Determine the (X, Y) coordinate at the center of the cell enclosing the given text.  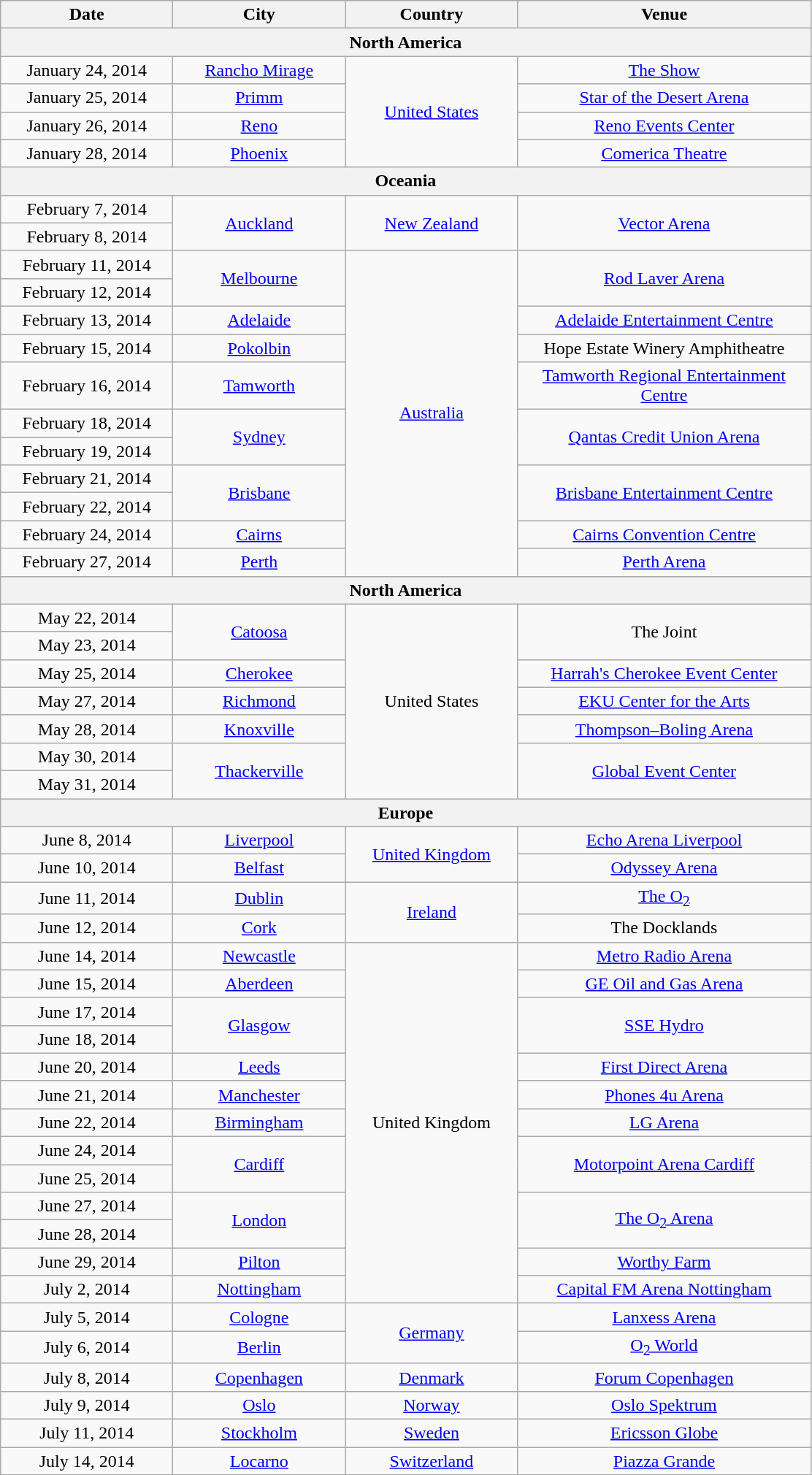
Nottingham (259, 1290)
The Docklands (664, 928)
Date (87, 15)
July 2, 2014 (87, 1290)
Perth (259, 562)
May 22, 2014 (87, 618)
July 5, 2014 (87, 1317)
Forum Copenhagen (664, 1377)
Perth Arena (664, 562)
Stockholm (259, 1433)
January 24, 2014 (87, 70)
June 10, 2014 (87, 868)
June 11, 2014 (87, 898)
GE Oil and Gas Arena (664, 984)
Berlin (259, 1347)
Country (432, 15)
February 12, 2014 (87, 292)
June 20, 2014 (87, 1067)
June 14, 2014 (87, 956)
The Joint (664, 632)
February 16, 2014 (87, 386)
Cork (259, 928)
Reno Events Center (664, 126)
Star of the Desert Arena (664, 98)
Auckland (259, 223)
EKU Center for the Arts (664, 701)
June 29, 2014 (87, 1262)
Motorpoint Arena Cardiff (664, 1165)
February 13, 2014 (87, 320)
The O2 (664, 898)
Lanxess Arena (664, 1317)
Thompson–Boling Arena (664, 729)
Glasgow (259, 1025)
Venue (664, 15)
Hope Estate Winery Amphitheatre (664, 348)
Aberdeen (259, 984)
Global Event Center (664, 770)
February 19, 2014 (87, 451)
Belfast (259, 868)
Brisbane Entertainment Centre (664, 493)
June 25, 2014 (87, 1179)
Rod Laver Arena (664, 278)
Locarno (259, 1461)
Echo Arena Liverpool (664, 840)
Australia (432, 413)
Catoosa (259, 632)
January 25, 2014 (87, 98)
O2 World (664, 1347)
February 21, 2014 (87, 479)
Oceania (406, 181)
Knoxville (259, 729)
May 31, 2014 (87, 784)
Reno (259, 126)
Phones 4u Arena (664, 1095)
February 18, 2014 (87, 424)
January 28, 2014 (87, 153)
Vector Arena (664, 223)
The O2 Arena (664, 1220)
June 22, 2014 (87, 1122)
Ireland (432, 912)
July 14, 2014 (87, 1461)
Liverpool (259, 840)
June 17, 2014 (87, 1011)
Cairns (259, 535)
February 27, 2014 (87, 562)
July 6, 2014 (87, 1347)
June 8, 2014 (87, 840)
May 27, 2014 (87, 701)
Copenhagen (259, 1377)
The Show (664, 70)
May 30, 2014 (87, 756)
Tamworth (259, 386)
Comerica Theatre (664, 153)
Metro Radio Arena (664, 956)
Melbourne (259, 278)
Denmark (432, 1377)
February 22, 2014 (87, 507)
June 18, 2014 (87, 1039)
First Direct Arena (664, 1067)
Tamworth Regional Entertainment Centre (664, 386)
July 11, 2014 (87, 1433)
May 25, 2014 (87, 673)
February 15, 2014 (87, 348)
Norway (432, 1405)
Newcastle (259, 956)
Brisbane (259, 493)
Sydney (259, 437)
Richmond (259, 701)
Cardiff (259, 1165)
Odyssey Arena (664, 868)
May 23, 2014 (87, 645)
Qantas Credit Union Arena (664, 437)
Pilton (259, 1262)
Manchester (259, 1095)
Cologne (259, 1317)
Oslo Spektrum (664, 1405)
Phoenix (259, 153)
Rancho Mirage (259, 70)
Harrah's Cherokee Event Center (664, 673)
February 24, 2014 (87, 535)
London (259, 1220)
Thackerville (259, 770)
June 15, 2014 (87, 984)
Adelaide Entertainment Centre (664, 320)
Oslo (259, 1405)
June 27, 2014 (87, 1206)
City (259, 15)
Adelaide (259, 320)
Cairns Convention Centre (664, 535)
July 8, 2014 (87, 1377)
Europe (406, 813)
Piazza Grande (664, 1461)
January 26, 2014 (87, 126)
Leeds (259, 1067)
Primm (259, 98)
June 21, 2014 (87, 1095)
Sweden (432, 1433)
Pokolbin (259, 348)
Dublin (259, 898)
May 28, 2014 (87, 729)
February 7, 2014 (87, 209)
June 24, 2014 (87, 1151)
Cherokee (259, 673)
June 28, 2014 (87, 1234)
Ericsson Globe (664, 1433)
New Zealand (432, 223)
July 9, 2014 (87, 1405)
February 8, 2014 (87, 237)
Germany (432, 1333)
Switzerland (432, 1461)
Capital FM Arena Nottingham (664, 1290)
Birmingham (259, 1122)
February 11, 2014 (87, 264)
LG Arena (664, 1122)
SSE Hydro (664, 1025)
Worthy Farm (664, 1262)
June 12, 2014 (87, 928)
